Extract the (x, y) coordinate from the center of the cell holding the provided text.  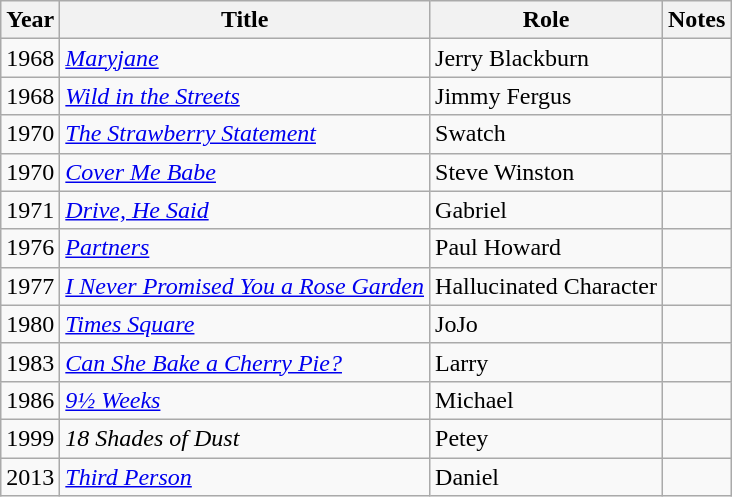
Maryjane (245, 58)
Cover Me Babe (245, 172)
1980 (30, 324)
1977 (30, 286)
Daniel (546, 477)
Gabriel (546, 210)
Drive, He Said (245, 210)
Notes (696, 20)
1999 (30, 438)
Times Square (245, 324)
Role (546, 20)
Hallucinated Character (546, 286)
1971 (30, 210)
Paul Howard (546, 248)
The Strawberry Statement (245, 134)
Title (245, 20)
I Never Promised You a Rose Garden (245, 286)
Third Person (245, 477)
1976 (30, 248)
Michael (546, 400)
Swatch (546, 134)
Jerry Blackburn (546, 58)
18 Shades of Dust (245, 438)
Partners (245, 248)
JoJo (546, 324)
9½ Weeks (245, 400)
Jimmy Fergus (546, 96)
Larry (546, 362)
2013 (30, 477)
Year (30, 20)
1983 (30, 362)
Petey (546, 438)
Wild in the Streets (245, 96)
1986 (30, 400)
Steve Winston (546, 172)
Can She Bake a Cherry Pie? (245, 362)
